For the text-containing cell, return its midpoint in [X, Y] coordinate format. 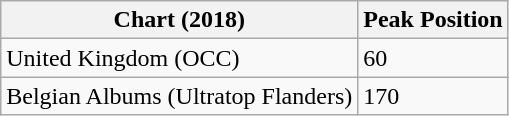
Peak Position [433, 20]
Belgian Albums (Ultratop Flanders) [180, 96]
60 [433, 58]
United Kingdom (OCC) [180, 58]
170 [433, 96]
Chart (2018) [180, 20]
